Provide the (X, Y) coordinate of the cell's center where the given text is located.  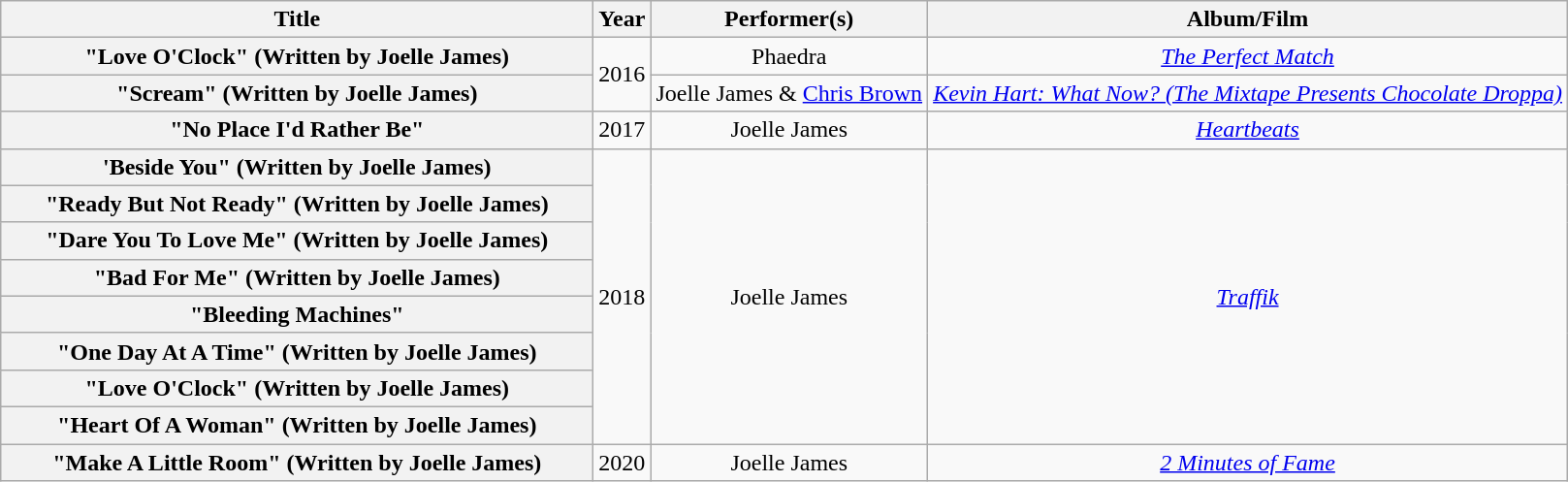
Traffik (1248, 296)
Performer(s) (789, 19)
"Ready But Not Ready" (Written by Joelle James) (297, 204)
"One Day At A Time" (Written by Joelle James) (297, 351)
"Make A Little Room" (Written by Joelle James) (297, 463)
2018 (623, 296)
2016 (623, 75)
The Perfect Match (1248, 56)
2017 (623, 130)
'Beside You" (Written by Joelle James) (297, 167)
"Bleeding Machines" (297, 314)
"Bad For Me" (Written by Joelle James) (297, 277)
Joelle James & Chris Brown (789, 93)
Phaedra (789, 56)
Album/Film (1248, 19)
Title (297, 19)
2 Minutes of Fame (1248, 463)
Heartbeats (1248, 130)
"Dare You To Love Me" (Written by Joelle James) (297, 241)
"Scream" (Written by Joelle James) (297, 93)
"Heart Of A Woman" (Written by Joelle James) (297, 425)
2020 (623, 463)
Kevin Hart: What Now? (The Mixtape Presents Chocolate Droppa) (1248, 93)
"No Place I'd Rather Be" (297, 130)
Year (623, 19)
